Pinpoint the cell where the given text exists, returning its (X, Y) midpoint coordinate. 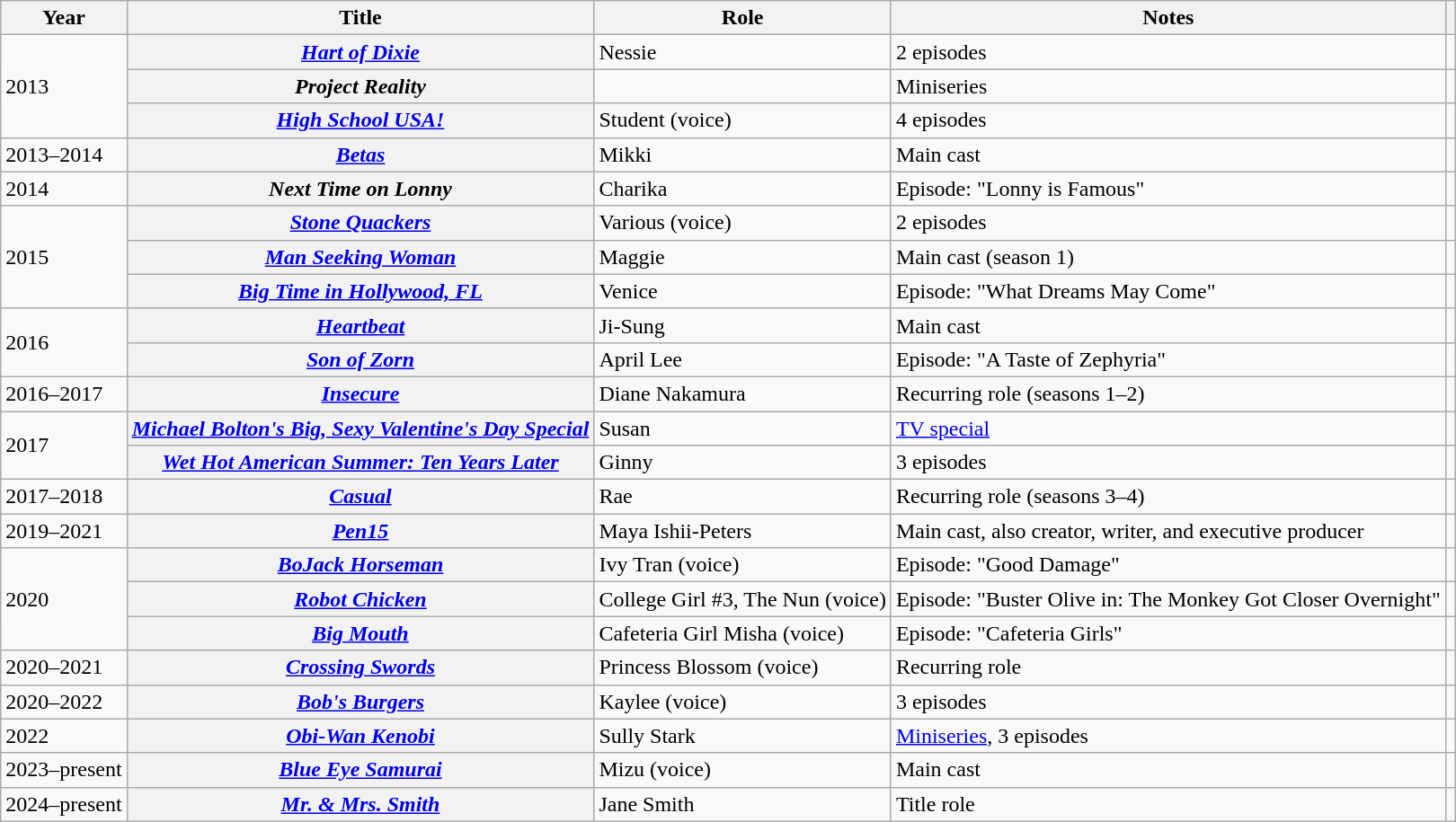
Michael Bolton's Big, Sexy Valentine's Day Special (360, 429)
Insecure (360, 393)
2013–2014 (64, 155)
Heartbeat (360, 325)
2014 (64, 189)
Stone Quackers (360, 223)
Big Time in Hollywood, FL (360, 291)
Man Seeking Woman (360, 257)
Venice (742, 291)
Crossing Swords (360, 667)
Miniseries (1168, 86)
2013 (64, 86)
Sully Stark (742, 736)
Big Mouth (360, 633)
Main cast (season 1) (1168, 257)
2020–2022 (64, 702)
Betas (360, 155)
2017 (64, 446)
Jane Smith (742, 804)
Ji-Sung (742, 325)
Maggie (742, 257)
2016–2017 (64, 393)
Episode: "A Taste of Zephyria" (1168, 359)
Miniseries, 3 episodes (1168, 736)
Cafeteria Girl Misha (voice) (742, 633)
2019–2021 (64, 531)
Son of Zorn (360, 359)
Various (voice) (742, 223)
College Girl #3, The Nun (voice) (742, 599)
Episode: "Good Damage" (1168, 565)
2020 (64, 599)
Student (voice) (742, 120)
Wet Hot American Summer: Ten Years Later (360, 463)
Nessie (742, 52)
Next Time on Lonny (360, 189)
Year (64, 18)
Project Reality (360, 86)
Mr. & Mrs. Smith (360, 804)
2015 (64, 257)
Princess Blossom (voice) (742, 667)
Recurring role (seasons 1–2) (1168, 393)
Ginny (742, 463)
Pen15 (360, 531)
2024–present (64, 804)
High School USA! (360, 120)
Robot Chicken (360, 599)
Kaylee (voice) (742, 702)
Susan (742, 429)
Main cast, also creator, writer, and executive producer (1168, 531)
Episode: "Cafeteria Girls" (1168, 633)
Blue Eye Samurai (360, 770)
2023–present (64, 770)
2020–2021 (64, 667)
Episode: "Lonny is Famous" (1168, 189)
Diane Nakamura (742, 393)
Mizu (voice) (742, 770)
Notes (1168, 18)
Title role (1168, 804)
Recurring role (1168, 667)
Charika (742, 189)
Episode: "Buster Olive in: The Monkey Got Closer Overnight" (1168, 599)
Bob's Burgers (360, 702)
2017–2018 (64, 497)
Rae (742, 497)
BoJack Horseman (360, 565)
Title (360, 18)
TV special (1168, 429)
Role (742, 18)
4 episodes (1168, 120)
Hart of Dixie (360, 52)
2016 (64, 342)
Obi-Wan Kenobi (360, 736)
Ivy Tran (voice) (742, 565)
Maya Ishii-Peters (742, 531)
Casual (360, 497)
Mikki (742, 155)
Episode: "What Dreams May Come" (1168, 291)
April Lee (742, 359)
2022 (64, 736)
Recurring role (seasons 3–4) (1168, 497)
